Scan for the cell matching the given text and deliver its (x, y) coordinate at center. 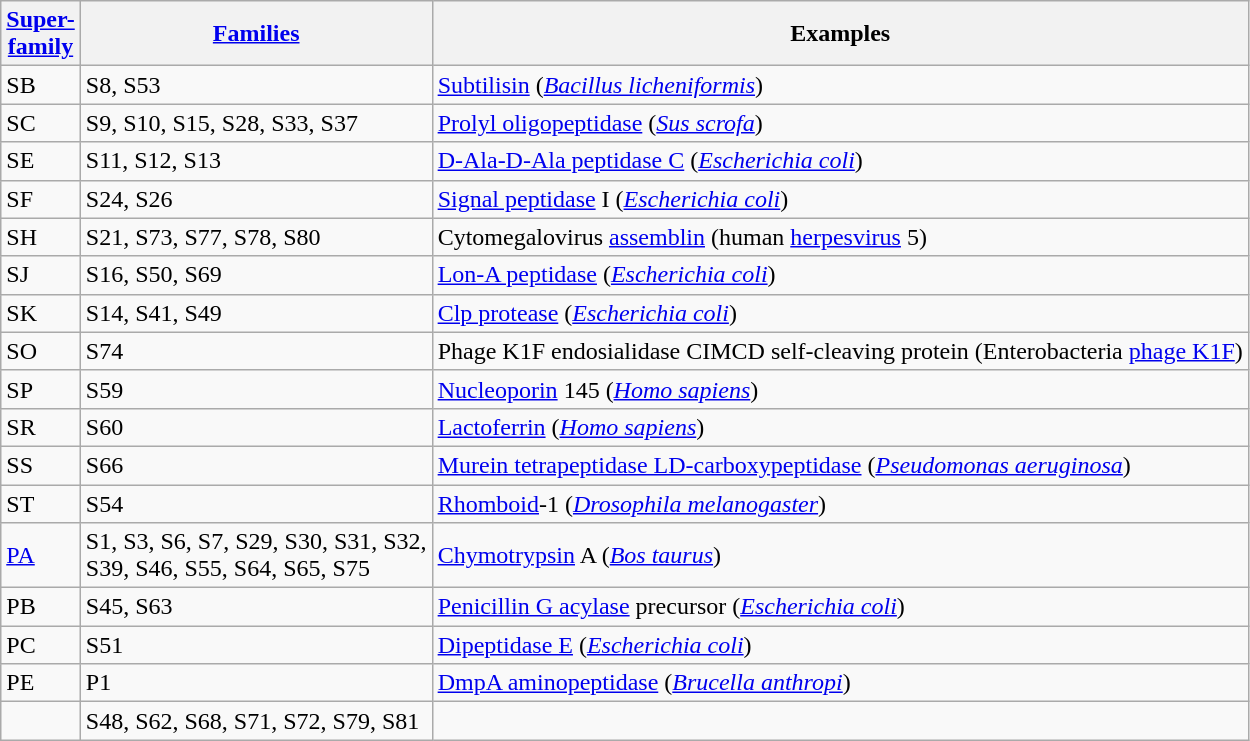
Lactoferrin (Homo sapiens) (840, 427)
Super-family (41, 34)
S48, S62, S68, S71, S72, S79, S81 (256, 721)
Cytomegalovirus assemblin (human herpesvirus 5) (840, 237)
S45, S63 (256, 607)
S66 (256, 465)
S16, S50, S69 (256, 275)
Phage K1F endosialidase CIMCD self-cleaving protein (Enterobacteria phage K1F) (840, 351)
P1 (256, 683)
S1, S3, S6, S7, S29, S30, S31, S32, S39, S46, S55, S64, S65, S75 (256, 556)
Rhomboid-1 (Drosophila melanogaster) (840, 503)
S74 (256, 351)
ST (41, 503)
PB (41, 607)
SK (41, 313)
S51 (256, 645)
SO (41, 351)
Examples (840, 34)
S54 (256, 503)
S24, S26 (256, 199)
S11, S12, S13 (256, 161)
S59 (256, 389)
SE (41, 161)
SR (41, 427)
Chymotrypsin A (Bos taurus) (840, 556)
PA (41, 556)
SH (41, 237)
SB (41, 85)
S60 (256, 427)
Lon-A peptidase (Escherichia coli) (840, 275)
Signal peptidase I (Escherichia coli) (840, 199)
S14, S41, S49 (256, 313)
Clp protease (Escherichia coli) (840, 313)
SP (41, 389)
SS (41, 465)
D-Ala-D-Ala peptidase C (Escherichia coli) (840, 161)
S21, S73, S77, S78, S80 (256, 237)
PC (41, 645)
Penicillin G acylase precursor (Escherichia coli) (840, 607)
Nucleoporin 145 (Homo sapiens) (840, 389)
Murein tetrapeptidase LD-carboxypeptidase (Pseudomonas aeruginosa) (840, 465)
S8, S53 (256, 85)
SJ (41, 275)
S9, S10, S15, S28, S33, S37 (256, 123)
Dipeptidase E (Escherichia coli) (840, 645)
DmpA aminopeptidase (Brucella anthropi) (840, 683)
PE (41, 683)
SF (41, 199)
SC (41, 123)
Families (256, 34)
Prolyl oligopeptidase (Sus scrofa) (840, 123)
Subtilisin (Bacillus licheniformis) (840, 85)
